Provide the [X, Y] coordinate of the cell's center where the given text is located.  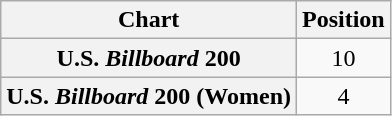
Position [344, 20]
4 [344, 96]
U.S. Billboard 200 [149, 58]
10 [344, 58]
U.S. Billboard 200 (Women) [149, 96]
Chart [149, 20]
